From the cell containing the given text, extract its center point as [X, Y] coordinate. 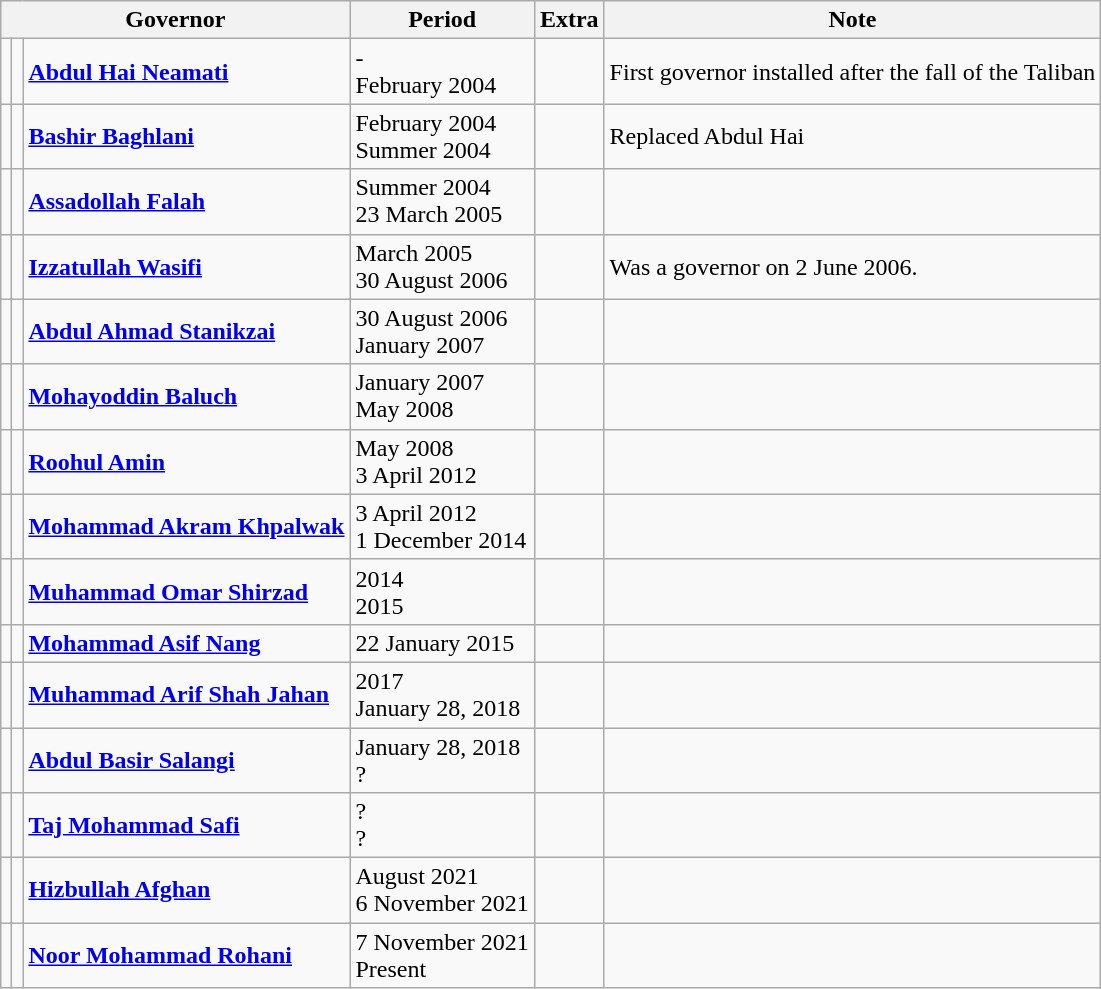
Abdul Hai Neamati [186, 72]
Replaced Abdul Hai [852, 136]
Noor Mohammad Rohani [186, 956]
Governor [176, 20]
Roohul Amin [186, 462]
3 April 2012 1 December 2014 [442, 526]
Period [442, 20]
22 January 2015 [442, 643]
Muhammad Arif Shah Jahan [186, 694]
Was a governor on 2 June 2006. [852, 266]
Izzatullah Wasifi [186, 266]
January 28, 2018? [442, 760]
Muhammad Omar Shirzad [186, 592]
First governor installed after the fall of the Taliban [852, 72]
August 20216 November 2021 [442, 890]
January 2007 May 2008 [442, 396]
Extra [569, 20]
20142015 [442, 592]
May 2008 3 April 2012 [442, 462]
Summer 2004 23 March 2005 [442, 202]
Mohayoddin Baluch [186, 396]
Note [852, 20]
30 August 2006 January 2007 [442, 332]
Mohammad Asif Nang [186, 643]
Mohammad Akram Khpalwak [186, 526]
Taj Mohammad Safi [186, 826]
- February 2004 [442, 72]
7 November 2021Present [442, 956]
?? [442, 826]
Abdul Basir Salangi [186, 760]
Assadollah Falah [186, 202]
February 2004 Summer 2004 [442, 136]
2017January 28, 2018 [442, 694]
March 2005 30 August 2006 [442, 266]
Abdul Ahmad Stanikzai [186, 332]
Bashir Baghlani [186, 136]
Hizbullah Afghan [186, 890]
